Identify which cell holds the provided text, then report its [X, Y] central coordinate. 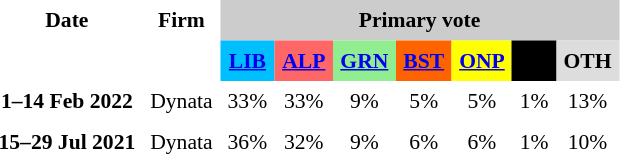
13% [588, 101]
GRN [364, 60]
BST [424, 60]
LIB [248, 60]
OTH [588, 60]
1% [534, 101]
Primary vote [420, 20]
Dynata [182, 101]
9% [364, 101]
ALP [304, 60]
Firm [182, 20]
ONP [482, 60]
